Determine the (X, Y) coordinate at the center of the cell enclosing the given text.  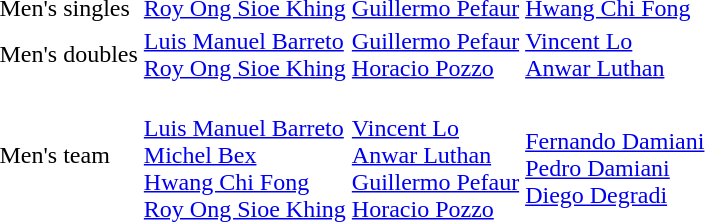
Luis Manuel Barreto Roy Ong Sioe Khing (244, 54)
Guillermo Pefaur Horacio Pozzo (435, 54)
